Locate the cell with the specified text and output its [X, Y] center coordinate. 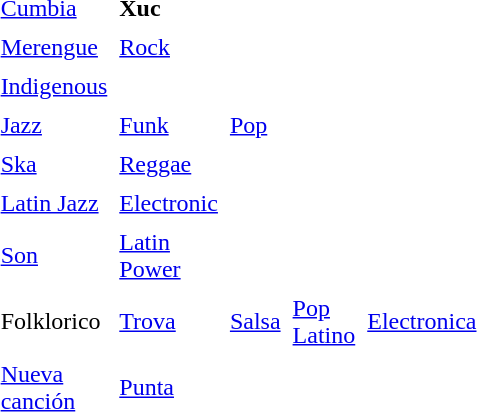
Latin Power [169, 256]
Rock [169, 47]
Funk [169, 125]
Pop [255, 125]
Electronic [169, 203]
Pop Latino [324, 322]
Reggae [169, 164]
Trova [169, 322]
Salsa [255, 322]
